Detect which cell encompasses the target text, then output its [X, Y] center coordinate. 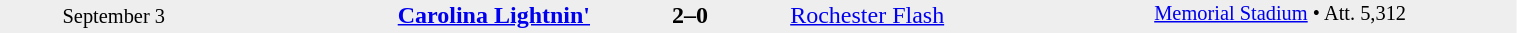
2–0 [690, 15]
Rochester Flash [971, 15]
Memorial Stadium • Att. 5,312 [1335, 16]
Carolina Lightnin' [410, 15]
September 3 [114, 16]
